Output the [X, Y] coordinate of the center of the cell containing the given text.  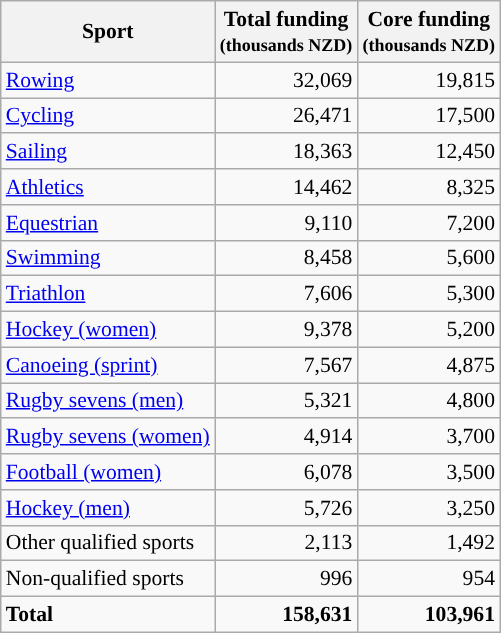
4,875 [428, 365]
17,500 [428, 116]
954 [428, 579]
5,321 [286, 401]
8,458 [286, 258]
Equestrian [108, 223]
18,363 [286, 152]
8,325 [428, 187]
32,069 [286, 80]
Hockey (men) [108, 508]
26,471 [286, 116]
Cycling [108, 116]
12,450 [428, 152]
Swimming [108, 258]
Total [108, 615]
Triathlon [108, 294]
Other qualified sports [108, 543]
1,492 [428, 543]
Athletics [108, 187]
3,700 [428, 437]
4,914 [286, 437]
3,500 [428, 472]
14,462 [286, 187]
19,815 [428, 80]
9,110 [286, 223]
3,250 [428, 508]
158,631 [286, 615]
5,600 [428, 258]
2,113 [286, 543]
5,200 [428, 330]
7,567 [286, 365]
5,300 [428, 294]
Hockey (women) [108, 330]
5,726 [286, 508]
9,378 [286, 330]
7,200 [428, 223]
Rugby sevens (men) [108, 401]
Canoeing (sprint) [108, 365]
Sailing [108, 152]
103,961 [428, 615]
Sport [108, 32]
4,800 [428, 401]
Football (women) [108, 472]
Non-qualified sports [108, 579]
6,078 [286, 472]
Rowing [108, 80]
996 [286, 579]
Rugby sevens (women) [108, 437]
Total funding(thousands NZD) [286, 32]
7,606 [286, 294]
Core funding(thousands NZD) [428, 32]
